Search for the cell housing the specified text and yield its [x, y] center coordinate. 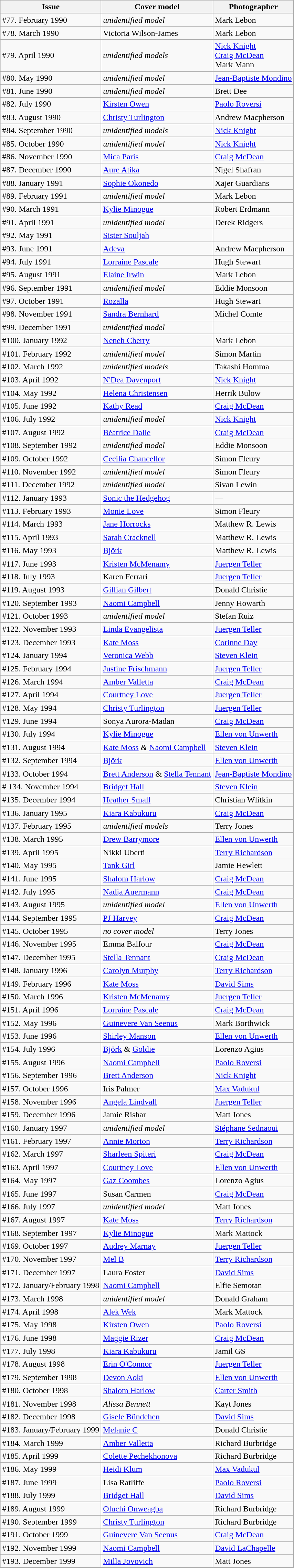
#177. July 1998 [51, 1351]
Oluchi Onweagba [157, 1509]
Brett Dee [253, 91]
Rozalla [157, 301]
#84. September 1990 [51, 130]
#154. July 1996 [51, 1049]
Melanie C [157, 1430]
Kate Moss & Naomi Campbell [157, 747]
#141. June 1995 [51, 879]
#124. January 1994 [51, 656]
#99. December 1991 [51, 327]
#96. September 1991 [51, 288]
#85. October 1990 [51, 143]
#138. March 1995 [51, 839]
#149. February 1996 [51, 983]
Elfie Semotan [253, 1286]
Mica Paris [157, 157]
#163. April 1997 [51, 1167]
#136. January 1995 [51, 813]
#183. January/February 1999 [51, 1430]
#94. July 1991 [51, 262]
#128. May 1994 [51, 708]
#164. May 1997 [51, 1180]
Simon Martin [253, 353]
#168. September 1997 [51, 1233]
#123. December 1993 [51, 642]
Cecilia Chancellor [157, 459]
#139. April 1995 [51, 852]
Brett Anderson & Stella Tennant [157, 773]
Karen Ferrari [157, 577]
#189. August 1999 [51, 1509]
Elaine Irwin [157, 275]
#132. September 1994 [51, 760]
Audrey Marnay [157, 1246]
#162. March 1997 [51, 1154]
Jane Horrocks [157, 524]
Cover model [157, 7]
Lisa Ratliffe [157, 1482]
— [253, 498]
#120. September 1993 [51, 603]
#116. May 1993 [51, 550]
Corinne Day [253, 642]
Brett Anderson [157, 1076]
#186. May 1999 [51, 1469]
#166. July 1997 [51, 1207]
Carolyn Murphy [157, 970]
#110. November 1992 [51, 472]
#126. March 1994 [51, 682]
#122. November 1993 [51, 629]
#101. February 1992 [51, 353]
#79. April 1990 [51, 56]
#109. October 1992 [51, 459]
#178. August 1998 [51, 1364]
Nikki Uberti [157, 852]
#169. October 1997 [51, 1246]
#106. July 1992 [51, 419]
Iris Palmer [157, 1089]
Béatrice Dalle [157, 432]
#180. October 1998 [51, 1390]
#191. October 1999 [51, 1535]
Laura Foster [157, 1272]
Jamil GS [253, 1351]
#185. April 1999 [51, 1456]
#190. September 1999 [51, 1522]
#103. April 1992 [51, 380]
#98. November 1991 [51, 314]
#184. March 1999 [51, 1443]
#165. June 1997 [51, 1194]
#181. November 1998 [51, 1404]
#129. June 1994 [51, 721]
Nigel Shafran [253, 170]
#104. May 1992 [51, 393]
#167. August 1997 [51, 1220]
#88. January 1991 [51, 183]
Sarah Cracknell [157, 537]
Donald Graham [253, 1299]
#151. April 1996 [51, 1010]
Emma Balfour [157, 944]
#192. November 1999 [51, 1548]
#97. October 1991 [51, 301]
#92. May 1991 [51, 236]
# 134. November 1994 [51, 787]
Sonya Aurora-Madan [157, 721]
#107. August 1992 [51, 432]
#130. July 1994 [51, 734]
Michel Comte [253, 314]
#193. December 1999 [51, 1561]
#133. October 1994 [51, 773]
Gillian Gilbert [157, 590]
#102. March 1992 [51, 367]
Sophie Okonedo [157, 183]
Jamie Rishar [157, 1115]
#182. December 1998 [51, 1417]
Gaz Coombes [157, 1180]
Sharleen Spiteri [157, 1154]
N'Dea Davenport [157, 380]
#150. March 1996 [51, 997]
Heidi Klum [157, 1469]
#77. February 1990 [51, 20]
#100. January 1992 [51, 340]
Sandra Bernhard [157, 314]
Maggie Rizer [157, 1338]
#131. August 1994 [51, 747]
Alek Wek [157, 1312]
#159. December 1996 [51, 1115]
Kathy Read [157, 406]
#90. March 1991 [51, 209]
Gisele Bündchen [157, 1417]
Heather Small [157, 800]
Herrik Bulow [253, 393]
Shirley Manson [157, 1036]
#187. June 1999 [51, 1482]
#160. January 1997 [51, 1128]
#148. January 1996 [51, 970]
#93. June 1991 [51, 249]
#86. November 1990 [51, 157]
#147. December 1995 [51, 957]
Jenny Howarth [253, 603]
Björk & Goldie [157, 1049]
#82. July 1990 [51, 104]
Neneh Cherry [157, 340]
Sister Souljah [157, 236]
#146. November 1995 [51, 944]
Annie Morton [157, 1141]
#188. July 1999 [51, 1496]
#135. December 1994 [51, 800]
#89. February 1991 [51, 196]
Christian Wlitkin [253, 800]
#155. August 1996 [51, 1062]
#179. September 1998 [51, 1377]
#118. July 1993 [51, 577]
#157. October 1996 [51, 1089]
#119. August 1993 [51, 590]
#115. April 1993 [51, 537]
#78. March 1990 [51, 33]
Derek Ridgers [253, 222]
Stella Tennant [157, 957]
Kayt Jones [253, 1404]
#91. April 1991 [51, 222]
#108. September 1992 [51, 446]
Photographer [253, 7]
Colette Pechekhonova [157, 1456]
Milla Jovovich [157, 1561]
#105. June 1992 [51, 406]
#121. October 1993 [51, 616]
Justine Frischmann [157, 669]
#127. April 1994 [51, 695]
Jamie Hewlett [253, 866]
Adeva [157, 249]
Issue [51, 7]
#112. January 1993 [51, 498]
#111. December 1992 [51, 485]
#144. September 1995 [51, 918]
Victoria Wilson-James [157, 33]
Stéphane Sednaoui [253, 1128]
Monie Love [157, 511]
Erin O'Connor [157, 1364]
#113. February 1993 [51, 511]
#125. February 1994 [51, 669]
#158. November 1996 [51, 1102]
Sonic the Hedgehog [157, 498]
Robert Erdmann [253, 209]
#145. October 1995 [51, 931]
#114. March 1993 [51, 524]
Mel B [157, 1259]
#143. August 1995 [51, 905]
#176. June 1998 [51, 1338]
Devon Aoki [157, 1377]
Xajer Guardians [253, 183]
Linda Evangelista [157, 629]
#172. January/February 1998 [51, 1286]
Mark Borthwick [253, 1023]
#173. March 1998 [51, 1299]
Sivan Lewin [253, 485]
Aure Atika [157, 170]
#140. May 1995 [51, 866]
Alissa Bennett [157, 1404]
Stefan Ruiz [253, 616]
#174. April 1998 [51, 1312]
Drew Barrymore [157, 839]
Veronica Webb [157, 656]
Tank Girl [157, 866]
#87. December 1990 [51, 170]
#161. February 1997 [51, 1141]
#156. September 1996 [51, 1076]
#137. February 1995 [51, 826]
#153. June 1996 [51, 1036]
#117. June 1993 [51, 563]
#152. May 1996 [51, 1023]
Carter Smith [253, 1390]
#142. July 1995 [51, 892]
no cover model [157, 931]
PJ Harvey [157, 918]
Nick Knight Craig McDean Mark Mann [253, 56]
#83. August 1990 [51, 117]
#80. May 1990 [51, 78]
Angela Lindvall [157, 1102]
#95. August 1991 [51, 275]
#81. June 1990 [51, 91]
#175. May 1998 [51, 1325]
Takashi Homma [253, 367]
#170. November 1997 [51, 1259]
Helena Christensen [157, 393]
David LaChapelle [253, 1548]
Nadja Auermann [157, 892]
#171. December 1997 [51, 1272]
Susan Carmen [157, 1194]
